Scan for the cell matching the given text and deliver its (x, y) coordinate at center. 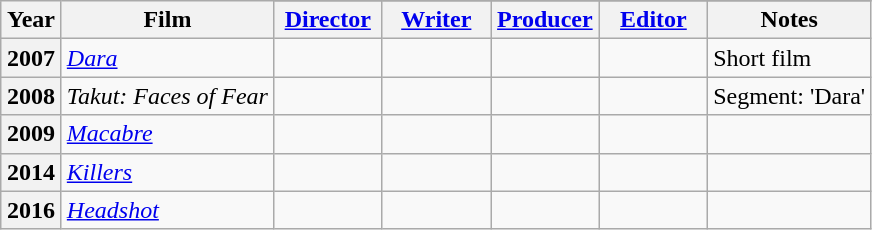
Editor (654, 20)
Killers (167, 172)
Film (167, 20)
Short film (790, 58)
Producer (546, 20)
Notes (790, 20)
Macabre (167, 134)
Headshot (167, 210)
2014 (32, 172)
Takut: Faces of Fear (167, 96)
Segment: 'Dara' (790, 96)
Dara (167, 58)
Writer (436, 20)
2008 (32, 96)
Director (328, 20)
2007 (32, 58)
2016 (32, 210)
2009 (32, 134)
Year (32, 20)
